Determine the [X, Y] coordinate at the center of the cell enclosing the given text.  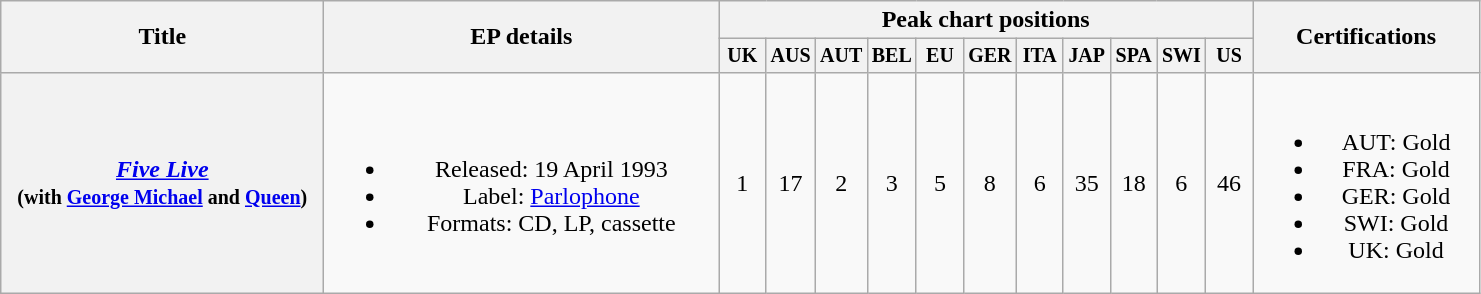
46 [1230, 182]
5 [940, 182]
UK [742, 56]
Released: 19 April 1993Label: ParlophoneFormats: CD, LP, cassette [522, 182]
GER [990, 56]
SWI [1181, 56]
1 [742, 182]
2 [841, 182]
17 [790, 182]
3 [892, 182]
18 [1134, 182]
AUT [841, 56]
Certifications [1366, 37]
JAP [1086, 56]
BEL [892, 56]
EU [940, 56]
35 [1086, 182]
Five Live(with George Michael and Queen) [162, 182]
EP details [522, 37]
SPA [1134, 56]
Title [162, 37]
US [1230, 56]
ITA [1040, 56]
AUS [790, 56]
8 [990, 182]
AUT: GoldFRA: GoldGER: GoldSWI: GoldUK: Gold [1366, 182]
Peak chart positions [986, 20]
